Search for the cell housing the specified text and yield its (X, Y) center coordinate. 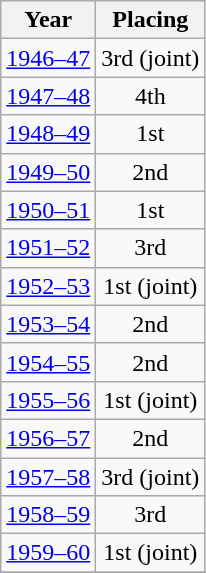
1952–53 (48, 286)
1956–57 (48, 438)
1953–54 (48, 324)
1949–50 (48, 172)
1958–59 (48, 515)
1947–48 (48, 96)
1948–49 (48, 134)
1946–47 (48, 58)
1957–58 (48, 477)
1951–52 (48, 248)
1950–51 (48, 210)
1959–60 (48, 553)
1955–56 (48, 400)
4th (150, 96)
1954–55 (48, 362)
Placing (150, 20)
Year (48, 20)
